Pinpoint the cell where the given text exists, returning its (x, y) midpoint coordinate. 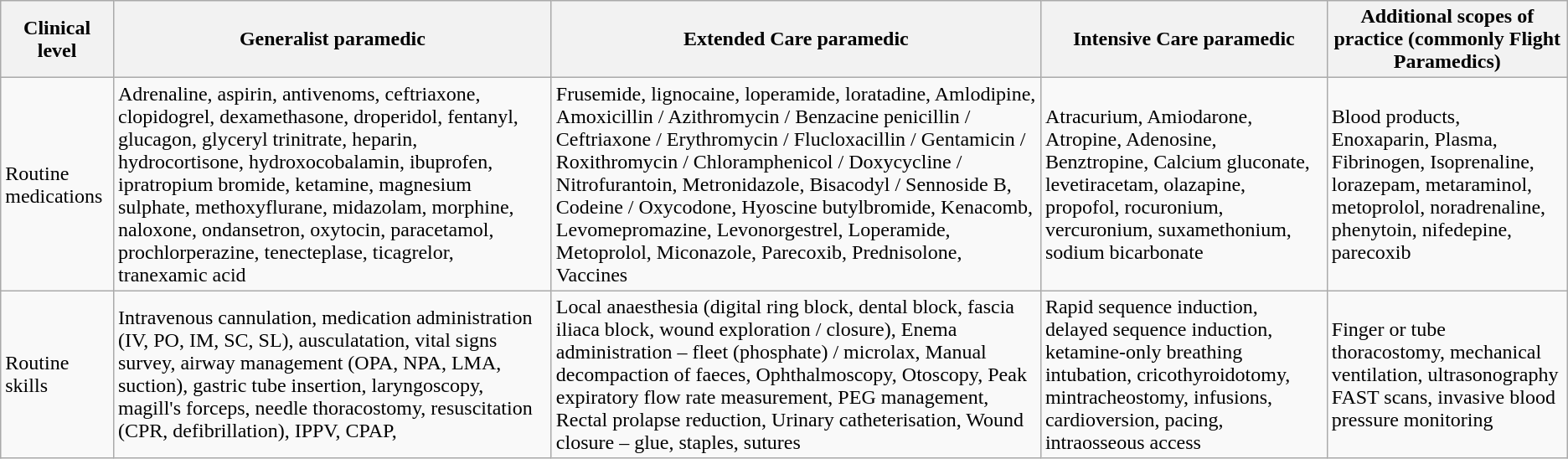
Routine medications (57, 184)
Blood products, Enoxaparin, Plasma, Fibrinogen, Isoprenaline, lorazepam, metaraminol, metoprolol, noradrenaline, phenytoin, nifedepine, parecoxib (1447, 184)
Routine skills (57, 374)
Extended Care paramedic (796, 39)
Clinical level (57, 39)
Additional scopes of practice (commonly Flight Paramedics) (1447, 39)
Intensive Care paramedic (1184, 39)
Generalist paramedic (332, 39)
Finger or tube thoracostomy, mechanical ventilation, ultrasonography FAST scans, invasive blood pressure monitoring (1447, 374)
